Extract the [X, Y] coordinate from the center of the cell holding the provided text.  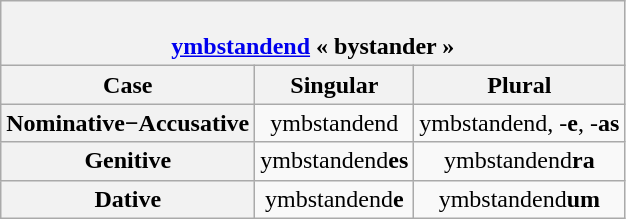
ymbstandend « bystander » [313, 34]
Plural [520, 85]
Case [128, 85]
Nominative−Accusative [128, 123]
Dative [128, 199]
ymbstandendum [520, 199]
ymbstandendes [334, 161]
Singular [334, 85]
ymbstandend, -e, -as [520, 123]
ymbstandend [334, 123]
ymbstandendra [520, 161]
Genitive [128, 161]
ymbstandende [334, 199]
